Determine the [x, y] coordinate at the center of the cell enclosing the given text.  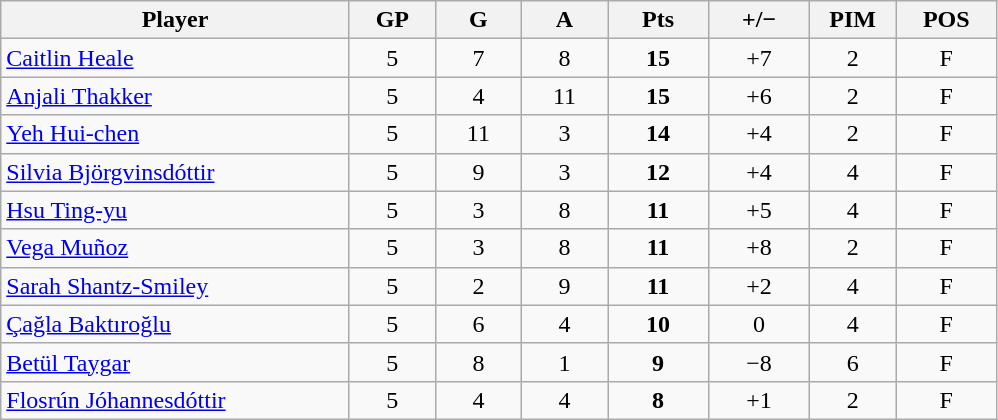
+6 [760, 96]
Flosrún Jóhannesdóttir [176, 400]
+8 [760, 248]
Betül Taygar [176, 362]
GP [392, 20]
Yeh Hui-chen [176, 134]
14 [658, 134]
+1 [760, 400]
+7 [760, 58]
Vega Muñoz [176, 248]
POS [946, 20]
1 [564, 362]
Silvia Björgvinsdóttir [176, 172]
Çağla Baktıroğlu [176, 324]
+5 [760, 210]
10 [658, 324]
Sarah Shantz-Smiley [176, 286]
G [478, 20]
12 [658, 172]
Caitlin Heale [176, 58]
Pts [658, 20]
0 [760, 324]
+/− [760, 20]
PIM [853, 20]
A [564, 20]
−8 [760, 362]
Anjali Thakker [176, 96]
7 [478, 58]
Player [176, 20]
+2 [760, 286]
Hsu Ting-yu [176, 210]
